Extract the [x, y] coordinate from the center of the cell holding the provided text.  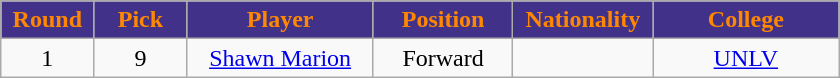
Forward [443, 58]
Position [443, 20]
1 [48, 58]
College [746, 20]
9 [140, 58]
UNLV [746, 58]
Nationality [583, 20]
Round [48, 20]
Pick [140, 20]
Player [280, 20]
Shawn Marion [280, 58]
